Extract the [X, Y] coordinate from the center of the cell holding the provided text.  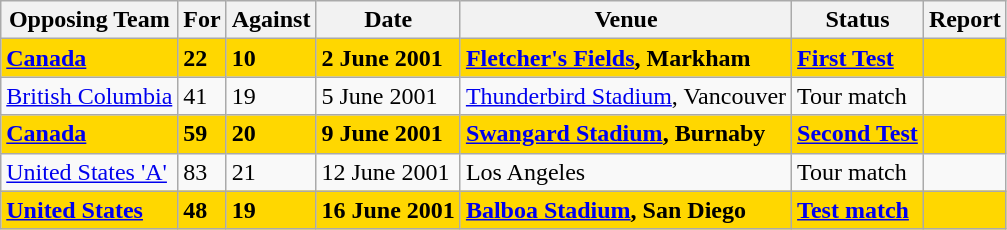
Fletcher's Fields, Markham [626, 58]
48 [202, 210]
83 [202, 172]
12 June 2001 [388, 172]
Opposing Team [90, 20]
Against [271, 20]
Test match [858, 210]
Second Test [858, 134]
Los Angeles [626, 172]
Venue [626, 20]
First Test [858, 58]
16 June 2001 [388, 210]
20 [271, 134]
Status [858, 20]
59 [202, 134]
21 [271, 172]
United States 'A' [90, 172]
Swangard Stadium, Burnaby [626, 134]
Thunderbird Stadium, Vancouver [626, 96]
2 June 2001 [388, 58]
9 June 2001 [388, 134]
British Columbia [90, 96]
10 [271, 58]
22 [202, 58]
United States [90, 210]
Balboa Stadium, San Diego [626, 210]
For [202, 20]
Report [964, 20]
41 [202, 96]
5 June 2001 [388, 96]
Date [388, 20]
